Find where the given text appears and provide that cell's center as [X, Y] coordinate. 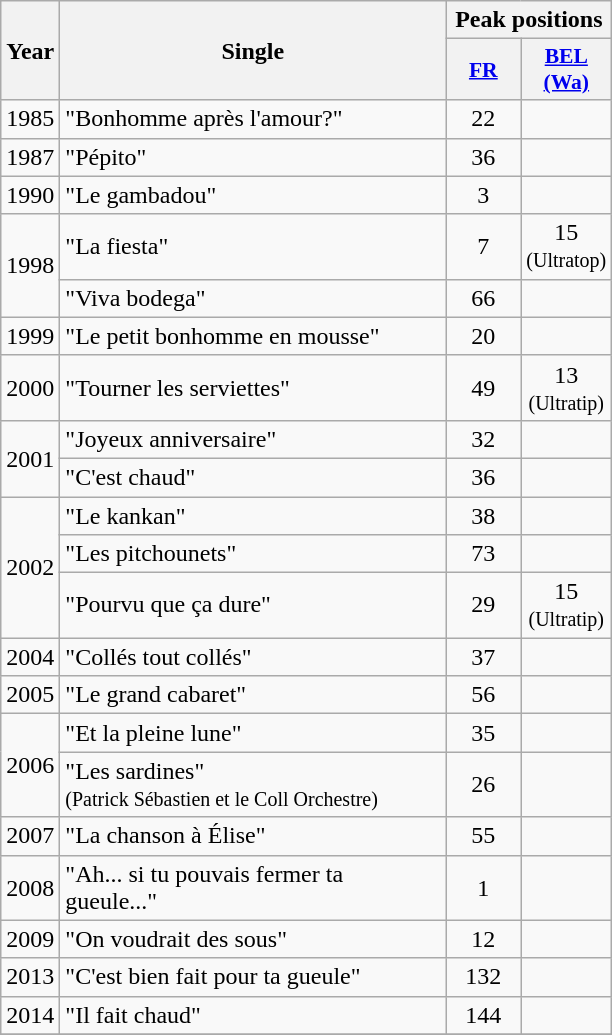
"Pépito" [253, 157]
2005 [30, 695]
1 [484, 888]
7 [484, 246]
49 [484, 388]
"C'est chaud" [253, 477]
2014 [30, 1015]
"Bonhomme après l'amour?" [253, 119]
1998 [30, 266]
"La chanson à Élise" [253, 836]
"Joyeux anniversaire" [253, 439]
2001 [30, 458]
1999 [30, 336]
"Il fait chaud" [253, 1015]
56 [484, 695]
2009 [30, 939]
FR [484, 70]
1987 [30, 157]
"Le petit bonhomme en mousse" [253, 336]
66 [484, 298]
20 [484, 336]
"Les sardines" (Patrick Sébastien et le Coll Orchestre) [253, 784]
73 [484, 554]
Single [253, 50]
Peak positions [529, 20]
Year [30, 50]
"Les pitchounets" [253, 554]
"Tourner les serviettes" [253, 388]
35 [484, 733]
BEL (Wa) [566, 70]
3 [484, 195]
"Et la pleine lune" [253, 733]
"Le kankan" [253, 515]
"Viva bodega" [253, 298]
26 [484, 784]
2007 [30, 836]
37 [484, 657]
"On voudrait des sous" [253, 939]
13 (Ultratip) [566, 388]
"Collés tout collés" [253, 657]
144 [484, 1015]
"La fiesta" [253, 246]
2004 [30, 657]
22 [484, 119]
"Le grand cabaret" [253, 695]
2013 [30, 977]
132 [484, 977]
32 [484, 439]
2000 [30, 388]
2006 [30, 766]
38 [484, 515]
15 (Ultratip) [566, 606]
12 [484, 939]
"Le gambadou" [253, 195]
"Pourvu que ça dure" [253, 606]
"Ah... si tu pouvais fermer ta gueule..." [253, 888]
29 [484, 606]
55 [484, 836]
1985 [30, 119]
1990 [30, 195]
15(Ultratop) [566, 246]
2002 [30, 566]
2008 [30, 888]
"C'est bien fait pour ta gueule" [253, 977]
